Output the (x, y) coordinate of the center of the cell containing the given text.  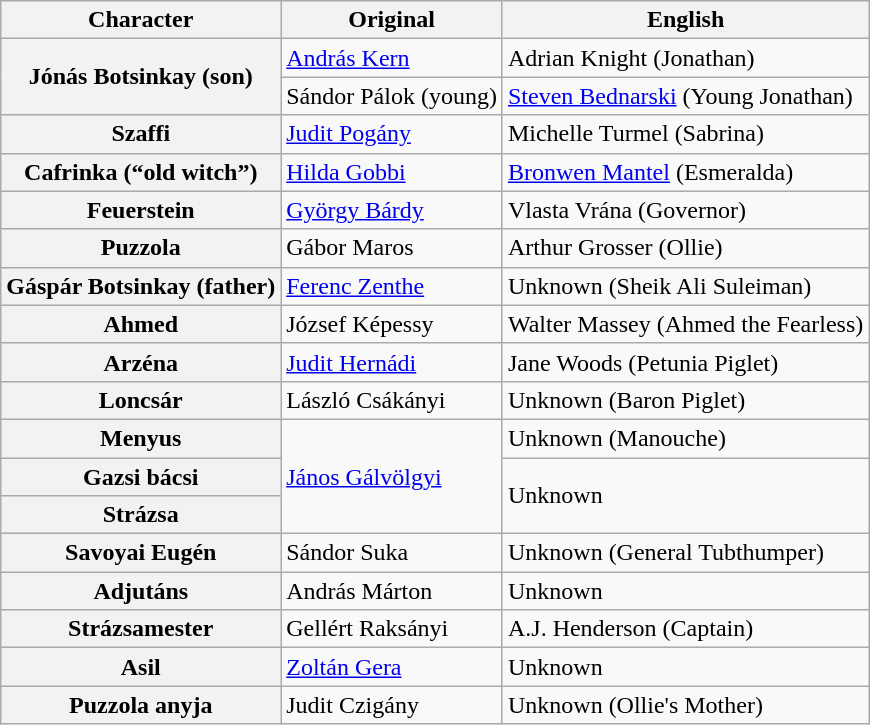
Strázsamester (141, 629)
Arthur Grosser (Ollie) (685, 248)
Cafrinka (“old witch”) (141, 172)
Savoyai Eugén (141, 553)
Adrian Knight (Jonathan) (685, 58)
József Képessy (392, 324)
Arzéna (141, 362)
Unknown (General Tubthumper) (685, 553)
Judit Pogány (392, 134)
Adjutáns (141, 591)
Ferenc Zenthe (392, 286)
Ahmed (141, 324)
Sándor Pálok (young) (392, 96)
András Márton (392, 591)
Michelle Turmel (Sabrina) (685, 134)
Menyus (141, 438)
Sándor Suka (392, 553)
Bronwen Mantel (Esmeralda) (685, 172)
Unknown (Sheik Ali Suleiman) (685, 286)
László Csákányi (392, 400)
Steven Bednarski (Young Jonathan) (685, 96)
Unknown (Ollie's Mother) (685, 705)
English (685, 20)
Gábor Maros (392, 248)
Zoltán Gera (392, 667)
Puzzola (141, 248)
György Bárdy (392, 210)
Szaffi (141, 134)
Original (392, 20)
Gellért Raksányi (392, 629)
Gazsi bácsi (141, 477)
Hilda Gobbi (392, 172)
Loncsár (141, 400)
Puzzola anyja (141, 705)
Unknown (Manouche) (685, 438)
Judit Hernádi (392, 362)
Jónás Botsinkay (son) (141, 77)
Asil (141, 667)
András Kern (392, 58)
A.J. Henderson (Captain) (685, 629)
Unknown (Baron Piglet) (685, 400)
Feuerstein (141, 210)
Walter Massey (Ahmed the Fearless) (685, 324)
Character (141, 20)
Gáspár Botsinkay (father) (141, 286)
Jane Woods (Petunia Piglet) (685, 362)
Vlasta Vrána (Governor) (685, 210)
Strázsa (141, 515)
János Gálvölgyi (392, 476)
Judit Czigány (392, 705)
